Extract the (X, Y) coordinate from the center of the cell holding the provided text.  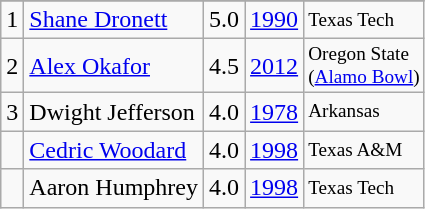
Dwight Jefferson (114, 112)
1978 (274, 112)
Shane Dronett (114, 20)
Aaron Humphrey (114, 188)
2012 (274, 66)
5.0 (224, 20)
4.5 (224, 66)
1 (12, 20)
Alex Okafor (114, 66)
Oregon State(Alamo Bowl) (364, 66)
1990 (274, 20)
Texas A&M (364, 150)
Arkansas (364, 112)
Cedric Woodard (114, 150)
2 (12, 66)
3 (12, 112)
